From the cell containing the given text, extract its center point as [x, y] coordinate. 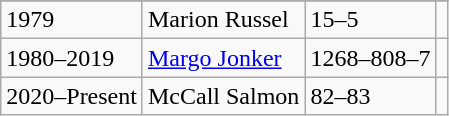
1268–808–7 [370, 58]
1979 [72, 20]
Margo Jonker [223, 58]
82–83 [370, 96]
McCall Salmon [223, 96]
15–5 [370, 20]
1980–2019 [72, 58]
Marion Russel [223, 20]
2020–Present [72, 96]
